Identify which cell holds the provided text, then report its [x, y] central coordinate. 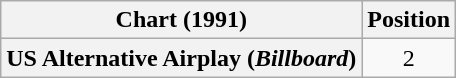
Chart (1991) [182, 20]
Position [409, 20]
US Alternative Airplay (Billboard) [182, 58]
2 [409, 58]
